Detect which cell encompasses the target text, then output its (x, y) center coordinate. 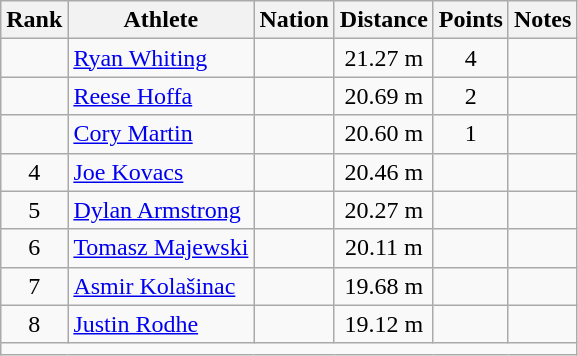
20.27 m (384, 210)
Rank (34, 20)
Reese Hoffa (161, 96)
Ryan Whiting (161, 58)
20.11 m (384, 248)
Tomasz Majewski (161, 248)
20.46 m (384, 172)
20.69 m (384, 96)
21.27 m (384, 58)
Dylan Armstrong (161, 210)
6 (34, 248)
8 (34, 324)
Joe Kovacs (161, 172)
Cory Martin (161, 134)
20.60 m (384, 134)
Athlete (161, 20)
Points (470, 20)
2 (470, 96)
Distance (384, 20)
19.12 m (384, 324)
Nation (294, 20)
19.68 m (384, 286)
Asmir Kolašinac (161, 286)
1 (470, 134)
Justin Rodhe (161, 324)
5 (34, 210)
Notes (542, 20)
7 (34, 286)
